Capture the cell that displays the provided text and extract its [X, Y] central coordinate. 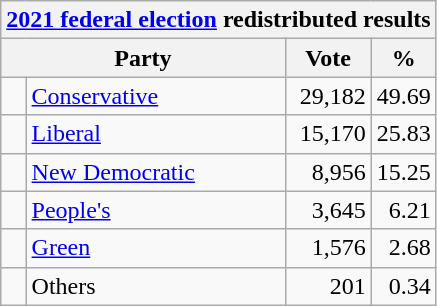
25.83 [404, 134]
15,170 [328, 134]
% [404, 58]
Vote [328, 58]
201 [328, 286]
Conservative [156, 96]
Party [143, 58]
15.25 [404, 172]
6.21 [404, 210]
29,182 [328, 96]
Liberal [156, 134]
1,576 [328, 248]
Green [156, 248]
8,956 [328, 172]
49.69 [404, 96]
2.68 [404, 248]
3,645 [328, 210]
2021 federal election redistributed results [218, 20]
0.34 [404, 286]
New Democratic [156, 172]
Others [156, 286]
People's [156, 210]
